Search for the cell housing the specified text and yield its [x, y] center coordinate. 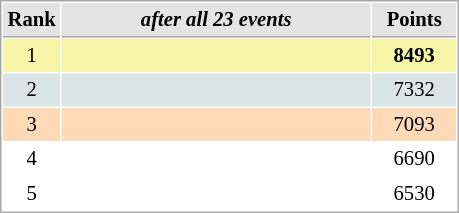
Rank [32, 20]
3 [32, 124]
6690 [414, 158]
2 [32, 90]
7332 [414, 90]
Points [414, 20]
6530 [414, 194]
after all 23 events [216, 20]
1 [32, 56]
7093 [414, 124]
4 [32, 158]
5 [32, 194]
8493 [414, 56]
